Output the [X, Y] coordinate of the center of the cell containing the given text.  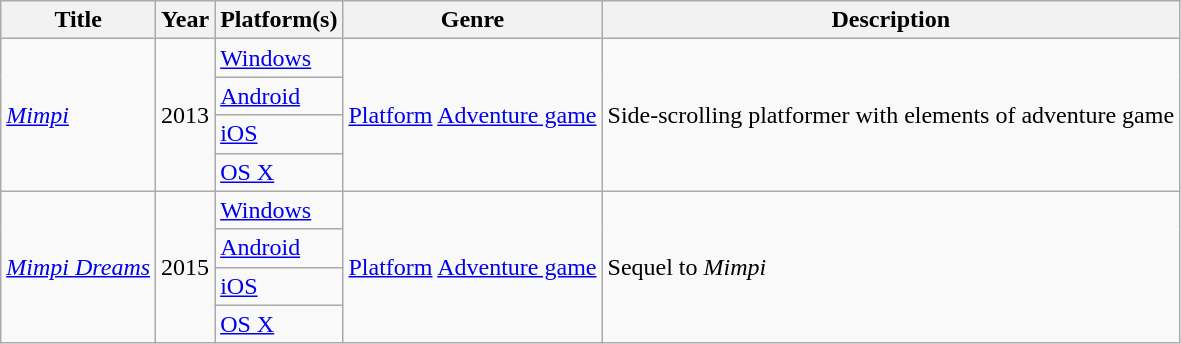
Mimpi [78, 115]
Platform(s) [279, 20]
Title [78, 20]
Mimpi Dreams [78, 267]
Side-scrolling platformer with elements of adventure game [891, 115]
Sequel to Mimpi [891, 267]
2013 [186, 115]
Description [891, 20]
2015 [186, 267]
Genre [472, 20]
Year [186, 20]
